Detect which cell encompasses the target text, then output its (X, Y) center coordinate. 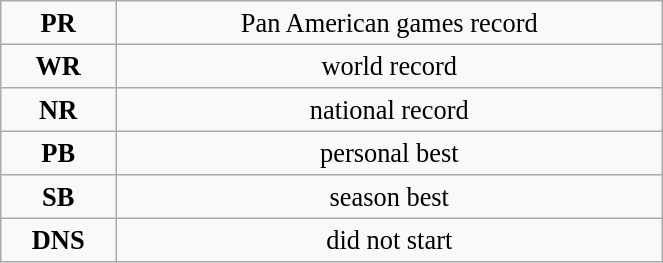
DNS (58, 240)
world record (390, 66)
did not start (390, 240)
personal best (390, 153)
national record (390, 109)
NR (58, 109)
PR (58, 22)
SB (58, 197)
PB (58, 153)
WR (58, 66)
season best (390, 197)
Pan American games record (390, 22)
